Extract the [x, y] coordinate from the center of the cell holding the provided text.  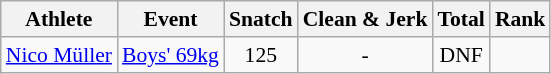
- [366, 55]
Rank [520, 19]
Athlete [59, 19]
Event [170, 19]
DNF [462, 55]
125 [261, 55]
Clean & Jerk [366, 19]
Nico Müller [59, 55]
Snatch [261, 19]
Boys' 69kg [170, 55]
Total [462, 19]
